Extract the [x, y] coordinate from the center of the cell holding the provided text.  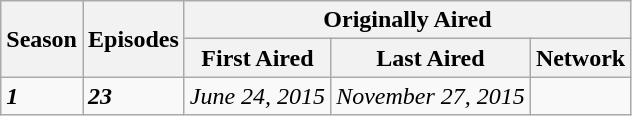
Season [42, 39]
Network [580, 58]
Originally Aired [407, 20]
Episodes [133, 39]
1 [42, 96]
June 24, 2015 [257, 96]
Last Aired [431, 58]
First Aired [257, 58]
November 27, 2015 [431, 96]
23 [133, 96]
